Determine the (X, Y) coordinate at the center of the cell enclosing the given text.  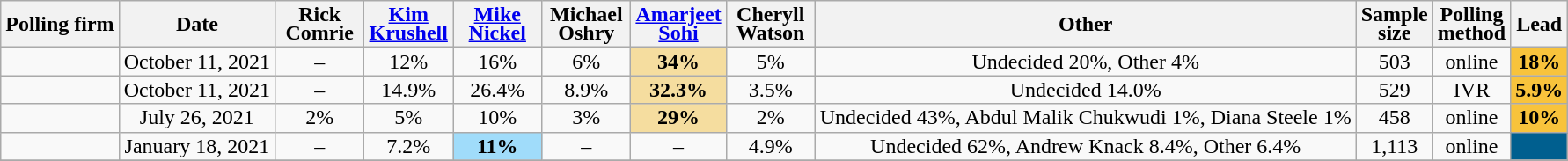
26.4% (498, 90)
Polling firm (60, 25)
503 (1394, 62)
8.9% (586, 90)
January 18, 2021 (197, 146)
7.2% (408, 146)
3.5% (771, 90)
1,113 (1394, 146)
458 (1394, 118)
Undecided 20%, Other 4% (1086, 62)
16% (498, 62)
32.3% (678, 90)
Undecided 14.0% (1086, 90)
IVR (1471, 90)
Pollingmethod (1471, 25)
Undecided 43%, Abdul Malik Chukwudi 1%, Diana Steele 1% (1086, 118)
29% (678, 118)
MikeNickel (498, 25)
Undecided 62%, Andrew Knack 8.4%, Other 6.4% (1086, 146)
July 26, 2021 (197, 118)
Samplesize (1394, 25)
11% (498, 146)
RickComrie (320, 25)
KimKrushell (408, 25)
34% (678, 62)
Date (197, 25)
Lead (1540, 25)
14.9% (408, 90)
MichaelOshry (586, 25)
12% (408, 62)
AmarjeetSohi (678, 25)
CheryllWatson (771, 25)
18% (1540, 62)
4.9% (771, 146)
6% (586, 62)
3% (586, 118)
5.9% (1540, 90)
529 (1394, 90)
Other (1086, 25)
